Scan for the cell matching the given text and deliver its [x, y] coordinate at center. 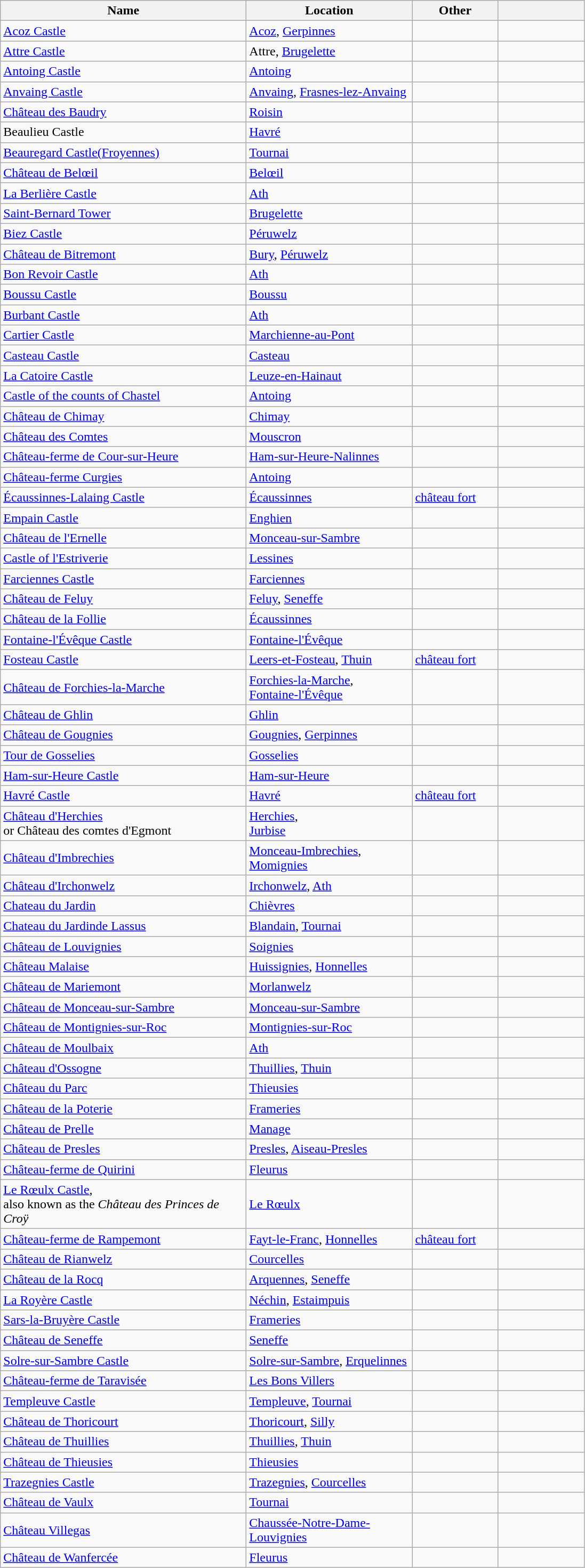
Château-ferme de Taravisée [124, 1381]
Fontaine-l'Évêque Castle [124, 640]
Château du Parc [124, 1088]
Château de Belœil [124, 173]
Enghien [330, 518]
Lessines [330, 558]
Castle of the counts of Chastel [124, 396]
Bon Revoir Castle [124, 274]
Château de Wanfercée [124, 1557]
Château Villegas [124, 1530]
Templeuve, Tournai [330, 1401]
Ham-sur-Heure [330, 775]
Morlanwelz [330, 987]
Château de Ghlin [124, 715]
Château de Monceau-sur-Sambre [124, 1007]
Leers-et-Fosteau, Thuin [330, 660]
Farciennes Castle [124, 578]
Brugelette [330, 213]
Ham-sur-Heure Castle [124, 775]
Presles, Aiseau-Presles [330, 1149]
Boussu [330, 295]
Mouscron [330, 437]
Château-ferme de Cour-sur-Heure [124, 457]
Tour de Gosselies [124, 755]
Manage [330, 1129]
Écaussinnes-Lalaing Castle [124, 497]
Château de Thieusies [124, 1462]
Château de Mariemont [124, 987]
Trazegnies, Courcelles [330, 1482]
Ham-sur-Heure-Nalinnes [330, 457]
Château-ferme de Rampemont [124, 1239]
Fosteau Castle [124, 660]
Farciennes [330, 578]
Château d'Ossogne [124, 1068]
Chaussée-Notre-Dame-Louvignies [330, 1530]
Templeuve Castle [124, 1401]
La Royère Castle [124, 1300]
Gosselies [330, 755]
Château de Rianwelz [124, 1259]
Cartier Castle [124, 335]
Anvaing Castle [124, 92]
Other [455, 11]
Burbant Castle [124, 315]
Château d'Irchonwelz [124, 885]
Château d'Herchies or Château des comtes d'Egmont [124, 823]
Belœil [330, 173]
Les Bons Villers [330, 1381]
Château de Montignies-sur-Roc [124, 1028]
Château de Bitremont [124, 254]
Beauregard Castle(Froyennes) [124, 152]
Château de Feluy [124, 599]
Anvaing, Frasnes-lez-Anvaing [330, 92]
Château de Moulbaix [124, 1048]
Forchies-la-Marche,Fontaine-l'Évêque [330, 688]
Montignies-sur-Roc [330, 1028]
Le Rœulx [330, 1204]
Feluy, Seneffe [330, 599]
Casteau [330, 355]
Château de Vaulx [124, 1502]
Huissignies, Honnelles [330, 967]
Château d'Imbrechies [124, 858]
Courcelles [330, 1259]
Château de Presles [124, 1149]
Solre-sur-Sambre Castle [124, 1361]
Attre Castle [124, 51]
Fontaine-l'Évêque [330, 640]
Herchies,Jurbise [330, 823]
Château des Comtes [124, 437]
Château de la Rocq [124, 1279]
Ghlin [330, 715]
Empain Castle [124, 518]
Soignies [330, 946]
Château de Prelle [124, 1129]
Château de l'Ernelle [124, 538]
Chateau du Jardin [124, 906]
Péruwelz [330, 233]
Seneffe [330, 1340]
Beaulieu Castle [124, 132]
Casteau Castle [124, 355]
Néchin, Estaimpuis [330, 1300]
Chateau du Jardinde Lassus [124, 926]
Boussu Castle [124, 295]
Acoz Castle [124, 31]
Saint-Bernard Tower [124, 213]
Antoing Castle [124, 71]
Château de la Follie [124, 619]
Château de Thuillies [124, 1442]
Roisin [330, 112]
Chièvres [330, 906]
Location [330, 11]
Château-ferme Curgies [124, 477]
Bury, Péruwelz [330, 254]
Le Rœulx Castle, also known as the Château des Princes de Croÿ [124, 1204]
Gougnies, Gerpinnes [330, 735]
Arquennes, Seneffe [330, 1279]
Irchonwelz, Ath [330, 885]
La Berlière Castle [124, 193]
Château-ferme de Quirini [124, 1169]
Château de Seneffe [124, 1340]
Chimay [330, 416]
Castle of l'Estriverie [124, 558]
Château des Baudry [124, 112]
Solre-sur-Sambre, Erquelinnes [330, 1361]
Biez Castle [124, 233]
Château Malaise [124, 967]
Château de Thoricourt [124, 1421]
Château de Forchies-la-Marche [124, 688]
Marchienne-au-Pont [330, 335]
Acoz, Gerpinnes [330, 31]
Trazegnies Castle [124, 1482]
Château de Chimay [124, 416]
Thoricourt, Silly [330, 1421]
Château de Gougnies [124, 735]
Château de Louvignies [124, 946]
Name [124, 11]
Sars-la-Bruyère Castle [124, 1320]
Monceau-Imbrechies, Momignies [330, 858]
La Catoire Castle [124, 376]
Château de la Poterie [124, 1109]
Blandain, Tournai [330, 926]
Leuze-en-Hainaut [330, 376]
Attre, Brugelette [330, 51]
Fayt-le-Franc, Honnelles [330, 1239]
Havré Castle [124, 796]
